Output the (X, Y) coordinate of the center of the cell containing the given text.  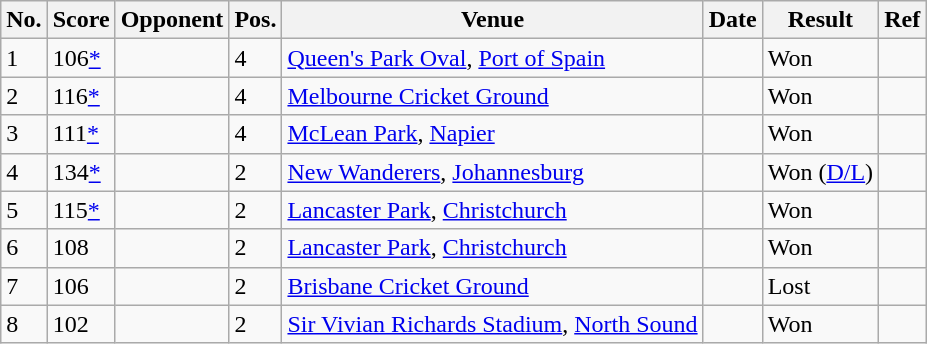
Pos. (256, 20)
108 (81, 248)
McLean Park, Napier (492, 134)
111* (81, 134)
115* (81, 210)
134* (81, 172)
Result (820, 20)
1 (24, 58)
Venue (492, 20)
Sir Vivian Richards Stadium, North Sound (492, 324)
106* (81, 58)
7 (24, 286)
3 (24, 134)
102 (81, 324)
No. (24, 20)
6 (24, 248)
Queen's Park Oval, Port of Spain (492, 58)
Melbourne Cricket Ground (492, 96)
Ref (902, 20)
Score (81, 20)
Won (D/L) (820, 172)
8 (24, 324)
Date (732, 20)
116* (81, 96)
New Wanderers, Johannesburg (492, 172)
5 (24, 210)
Opponent (172, 20)
Brisbane Cricket Ground (492, 286)
Lost (820, 286)
106 (81, 286)
